Capture the cell that displays the provided text and extract its (x, y) central coordinate. 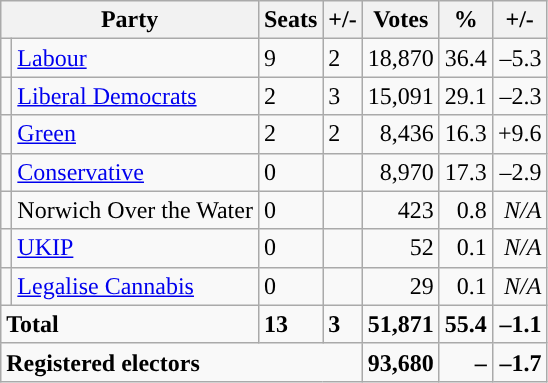
93,680 (400, 362)
Votes (400, 20)
UKIP (136, 248)
Legalise Cannabis (136, 286)
29.1 (466, 96)
8,970 (400, 172)
36.4 (466, 58)
15,091 (400, 96)
29 (400, 286)
Registered electors (182, 362)
–5.3 (520, 58)
Labour (136, 58)
+9.6 (520, 134)
8,436 (400, 134)
18,870 (400, 58)
–2.3 (520, 96)
–1.7 (520, 362)
Conservative (136, 172)
52 (400, 248)
423 (400, 210)
–2.9 (520, 172)
16.3 (466, 134)
Party (130, 20)
55.4 (466, 324)
% (466, 20)
13 (290, 324)
Total (130, 324)
–1.1 (520, 324)
0.8 (466, 210)
Seats (290, 20)
Liberal Democrats (136, 96)
9 (290, 58)
– (466, 362)
Green (136, 134)
Norwich Over the Water (136, 210)
51,871 (400, 324)
17.3 (466, 172)
